Capture the cell that displays the provided text and extract its (X, Y) central coordinate. 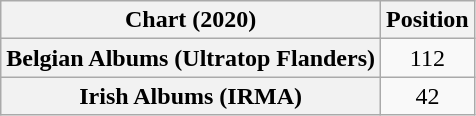
112 (428, 58)
Irish Albums (IRMA) (191, 96)
Belgian Albums (Ultratop Flanders) (191, 58)
Position (428, 20)
42 (428, 96)
Chart (2020) (191, 20)
